Output the [x, y] coordinate of the center of the cell containing the given text.  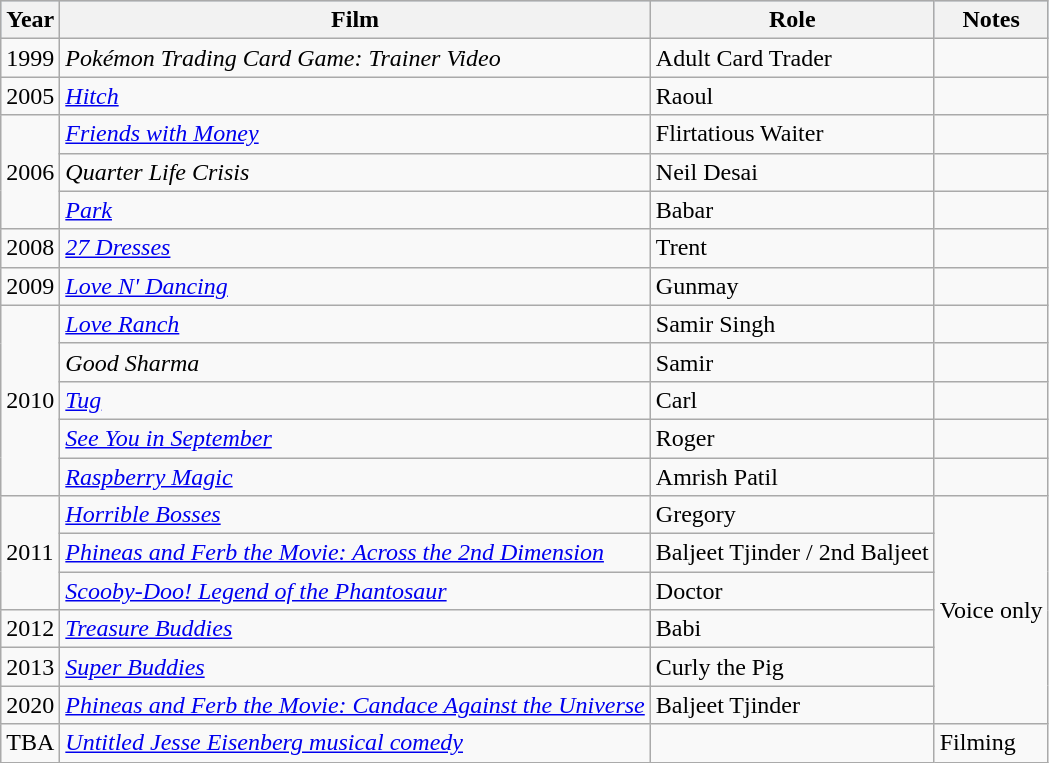
2008 [30, 248]
Super Buddies [355, 667]
2012 [30, 629]
2020 [30, 705]
Curly the Pig [792, 667]
Quarter Life Crisis [355, 172]
2005 [30, 96]
See You in September [355, 438]
Adult Card Trader [792, 58]
Samir [792, 362]
1999 [30, 58]
Year [30, 20]
Babi [792, 629]
Raoul [792, 96]
Horrible Bosses [355, 515]
Filming [991, 743]
Neil Desai [792, 172]
Babar [792, 210]
Untitled Jesse Eisenberg musical comedy [355, 743]
2011 [30, 553]
Love Ranch [355, 324]
TBA [30, 743]
2010 [30, 400]
Raspberry Magic [355, 477]
2013 [30, 667]
Hitch [355, 96]
Carl [792, 400]
Pokémon Trading Card Game: Trainer Video [355, 58]
Phineas and Ferb the Movie: Across the 2nd Dimension [355, 553]
Friends with Money [355, 134]
2006 [30, 172]
Gunmay [792, 286]
Tug [355, 400]
Voice only [991, 610]
Role [792, 20]
Trent [792, 248]
Good Sharma [355, 362]
Flirtatious Waiter [792, 134]
Gregory [792, 515]
Love N' Dancing [355, 286]
Roger [792, 438]
Park [355, 210]
Film [355, 20]
Amrish Patil [792, 477]
Samir Singh [792, 324]
27 Dresses [355, 248]
Doctor [792, 591]
Baljeet Tjinder [792, 705]
Notes [991, 20]
2009 [30, 286]
Scooby-Doo! Legend of the Phantosaur [355, 591]
Treasure Buddies [355, 629]
Phineas and Ferb the Movie: Candace Against the Universe [355, 705]
Baljeet Tjinder / 2nd Baljeet [792, 553]
